Determine the [x, y] coordinate at the center of the cell enclosing the given text.  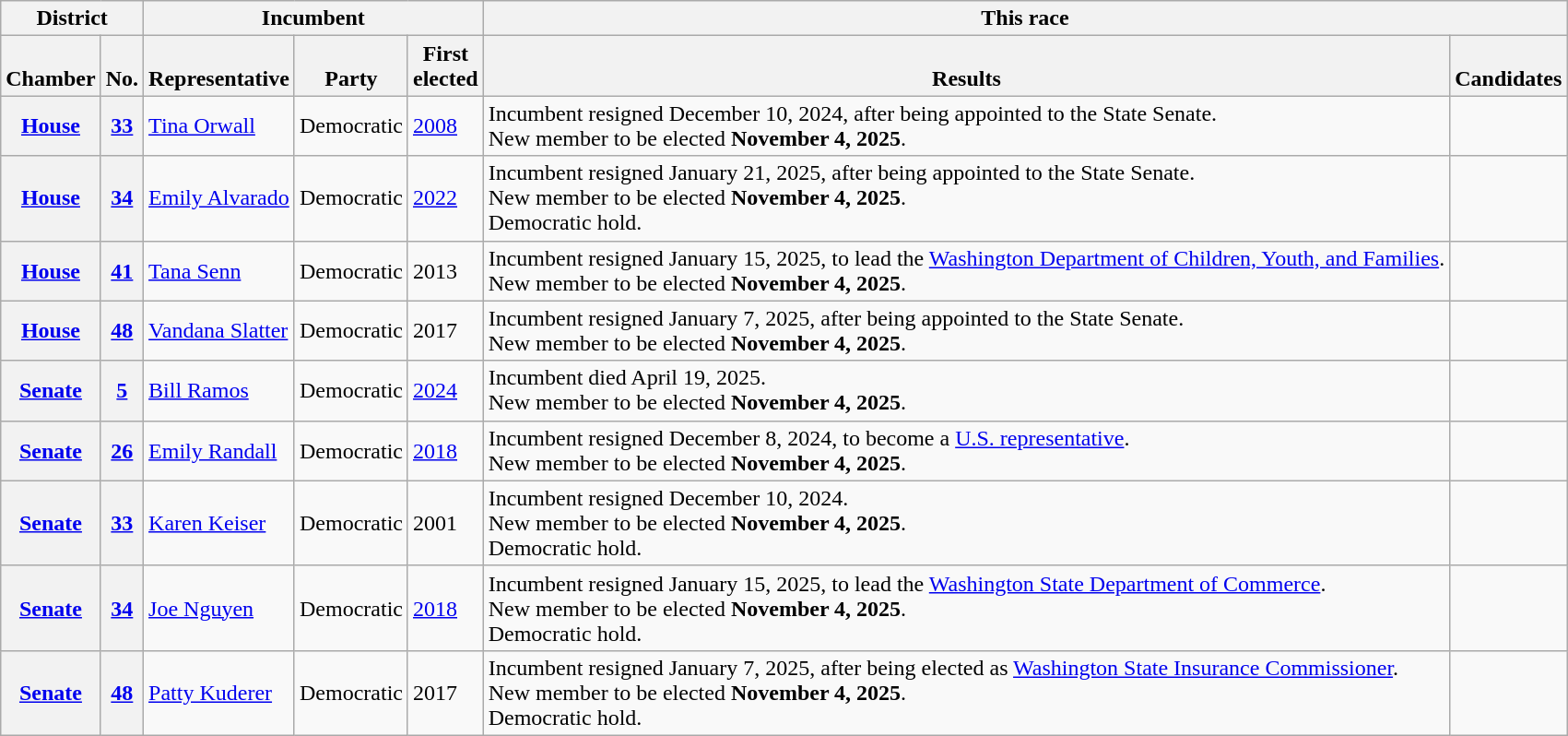
2008 [445, 125]
District [72, 18]
This race [1025, 18]
Incumbent [313, 18]
Incumbent resigned December 8, 2024, to become a U.S. representative.New member to be elected November 4, 2025. [966, 450]
Emily Alvarado [219, 198]
5 [122, 391]
Incumbent resigned December 10, 2024, after being appointed to the State Senate.New member to be elected November 4, 2025. [966, 125]
Tina Orwall [219, 125]
2024 [445, 391]
Tana Senn [219, 271]
Incumbent resigned January 15, 2025, to lead the Washington Department of Children, Youth, and Families.New member to be elected November 4, 2025. [966, 271]
Patty Kuderer [219, 693]
No. [122, 66]
Firstelected [445, 66]
Joe Nguyen [219, 608]
Incumbent resigned January 21, 2025, after being appointed to the State Senate.New member to be elected November 4, 2025.Democratic hold. [966, 198]
2022 [445, 198]
2013 [445, 271]
Chamber [51, 66]
Incumbent resigned January 7, 2025, after being appointed to the State Senate.New member to be elected November 4, 2025. [966, 330]
41 [122, 271]
Vandana Slatter [219, 330]
Candidates [1508, 66]
Incumbent resigned December 10, 2024.New member to be elected November 4, 2025.Democratic hold. [966, 523]
2001 [445, 523]
Party [350, 66]
Karen Keiser [219, 523]
Incumbent resigned January 15, 2025, to lead the Washington State Department of Commerce.New member to be elected November 4, 2025.Democratic hold. [966, 608]
26 [122, 450]
Bill Ramos [219, 391]
Emily Randall [219, 450]
Incumbent died April 19, 2025.New member to be elected November 4, 2025. [966, 391]
Representative [219, 66]
Results [966, 66]
